Determine the [X, Y] coordinate at the center of the cell enclosing the given text.  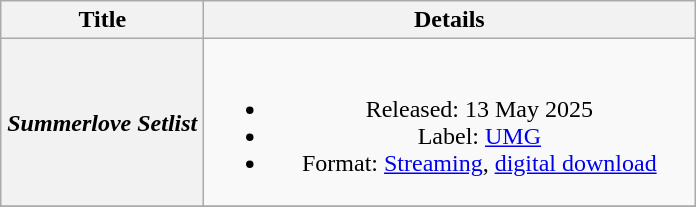
Released: 13 May 2025Label: UMGFormat: Streaming, digital download [450, 122]
Title [102, 20]
Summerlove Setlist [102, 122]
Details [450, 20]
